Output the [X, Y] coordinate of the center of the cell containing the given text.  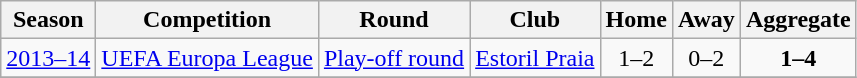
Home [636, 20]
Club [535, 20]
UEFA Europa League [208, 58]
Away [706, 20]
1–4 [798, 58]
Estoril Praia [535, 58]
Aggregate [798, 20]
Season [48, 20]
Competition [208, 20]
1–2 [636, 58]
2013–14 [48, 58]
Play-off round [394, 58]
0–2 [706, 58]
Round [394, 20]
